Locate the cell with the specified text and output its (x, y) center coordinate. 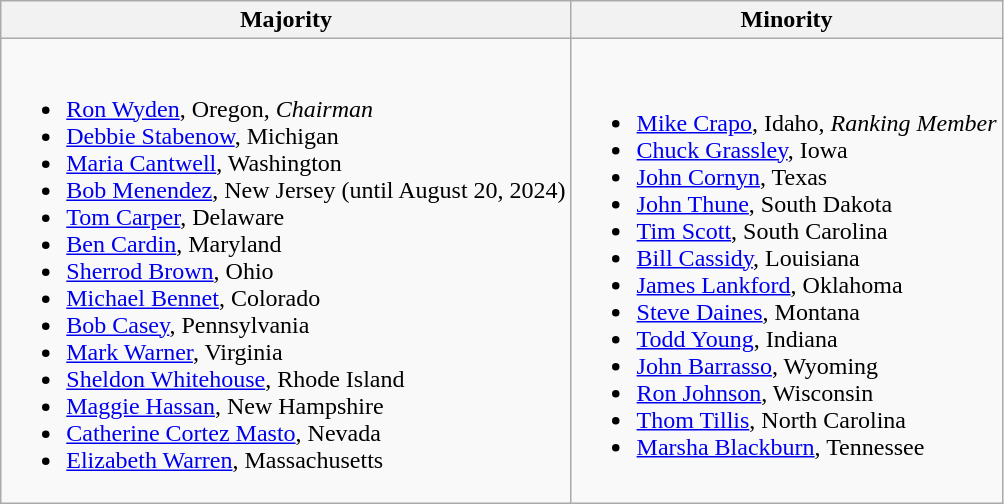
Minority (786, 20)
Majority (286, 20)
